Extract the (x, y) coordinate from the center of the cell holding the provided text.  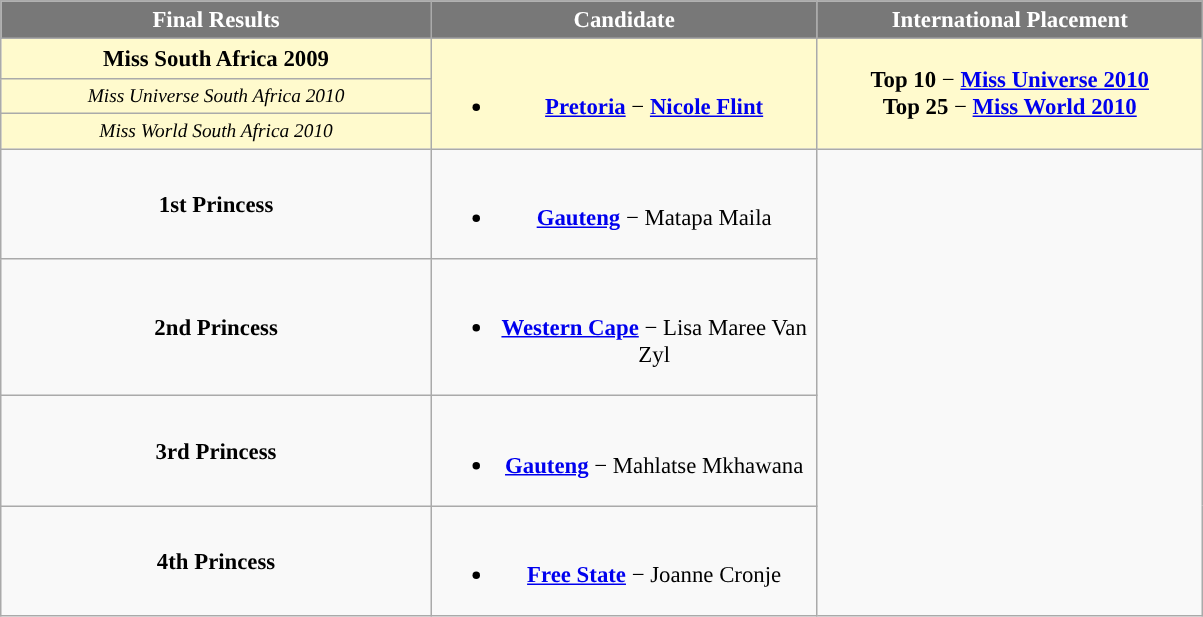
Gauteng − Matapa Maila (624, 204)
1st Princess (216, 204)
4th Princess (216, 561)
Final Results (216, 20)
International Placement (1010, 20)
Top 10 − Miss Universe 2010Top 25 − Miss World 2010 (1010, 94)
Miss South Africa 2009 (216, 59)
Pretoria − Nicole Flint (624, 94)
Candidate (624, 20)
Gauteng − Mahlatse Mkhawana (624, 451)
Western Cape − Lisa Maree Van Zyl (624, 328)
2nd Princess (216, 328)
Free State − Joanne Cronje (624, 561)
Miss Universe South Africa 2010 (216, 96)
3rd Princess (216, 451)
Miss World South Africa 2010 (216, 130)
